Provide the (x, y) coordinate of the cell's center where the given text is located.  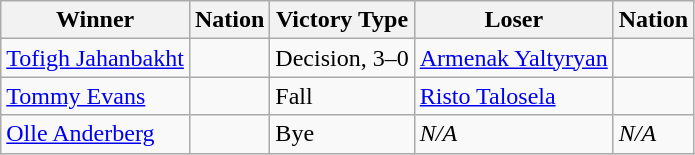
Loser (514, 20)
Risto Talosela (514, 96)
Winner (96, 20)
Decision, 3–0 (342, 58)
Tommy Evans (96, 96)
Olle Anderberg (96, 134)
Fall (342, 96)
Bye (342, 134)
Tofigh Jahanbakht (96, 58)
Armenak Yaltyryan (514, 58)
Victory Type (342, 20)
